From the cell containing the given text, extract its center point as [X, Y] coordinate. 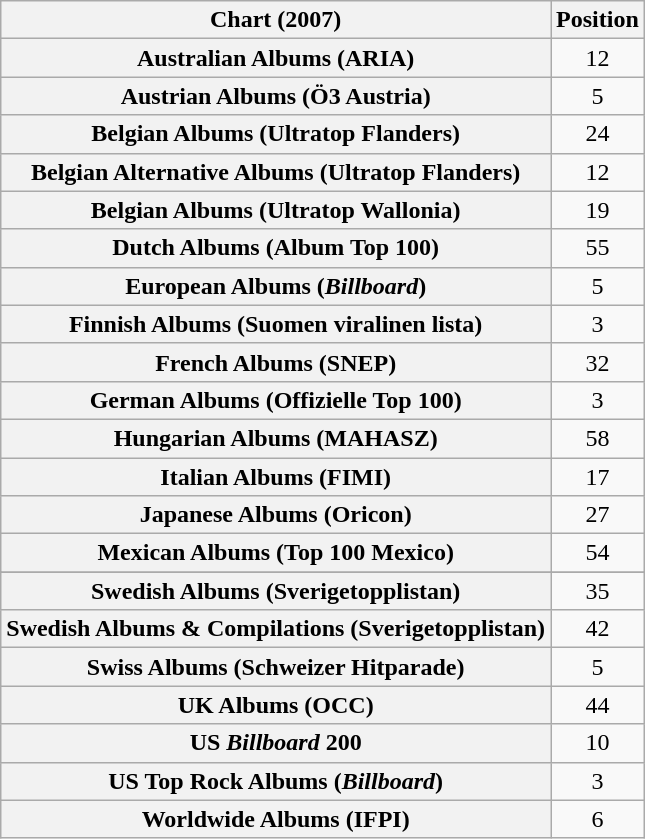
Australian Albums (ARIA) [276, 58]
UK Albums (OCC) [276, 705]
10 [598, 743]
55 [598, 248]
US Billboard 200 [276, 743]
Chart (2007) [276, 20]
17 [598, 477]
32 [598, 362]
Dutch Albums (Album Top 100) [276, 248]
Japanese Albums (Oricon) [276, 515]
US Top Rock Albums (Billboard) [276, 781]
Italian Albums (FIMI) [276, 477]
French Albums (SNEP) [276, 362]
Swedish Albums & Compilations (Sverigetopplistan) [276, 629]
35 [598, 591]
Worldwide Albums (IFPI) [276, 819]
Swedish Albums (Sverigetopplistan) [276, 591]
44 [598, 705]
Position [598, 20]
Swiss Albums (Schweizer Hitparade) [276, 667]
Belgian Albums (Ultratop Flanders) [276, 134]
6 [598, 819]
54 [598, 553]
Belgian Alternative Albums (Ultratop Flanders) [276, 172]
German Albums (Offizielle Top 100) [276, 400]
24 [598, 134]
Hungarian Albums (MAHASZ) [276, 438]
Austrian Albums (Ö3 Austria) [276, 96]
Belgian Albums (Ultratop Wallonia) [276, 210]
42 [598, 629]
European Albums (Billboard) [276, 286]
19 [598, 210]
58 [598, 438]
Mexican Albums (Top 100 Mexico) [276, 553]
Finnish Albums (Suomen viralinen lista) [276, 324]
27 [598, 515]
